Pinpoint the cell where the given text exists, returning its (x, y) midpoint coordinate. 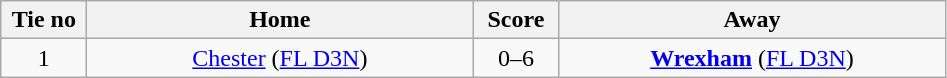
1 (44, 58)
Tie no (44, 20)
0–6 (516, 58)
Wrexham (FL D3N) (752, 58)
Away (752, 20)
Chester (FL D3N) (280, 58)
Home (280, 20)
Score (516, 20)
